Scan for the cell matching the given text and deliver its (X, Y) coordinate at center. 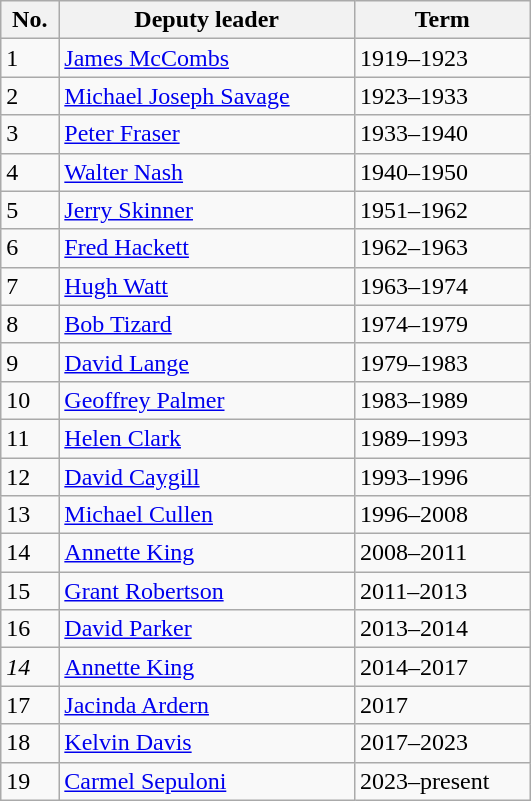
1983–1989 (442, 400)
1933–1940 (442, 134)
1923–1933 (442, 96)
1989–1993 (442, 438)
Jerry Skinner (207, 210)
Carmel Sepuloni (207, 781)
David Parker (207, 629)
1963–1974 (442, 286)
10 (30, 400)
1962–1963 (442, 248)
1979–1983 (442, 362)
James McCombs (207, 58)
David Lange (207, 362)
Term (442, 20)
1919–1923 (442, 58)
5 (30, 210)
Jacinda Ardern (207, 705)
Bob Tizard (207, 324)
2 (30, 96)
18 (30, 743)
1951–1962 (442, 210)
7 (30, 286)
Michael Joseph Savage (207, 96)
2013–2014 (442, 629)
Hugh Watt (207, 286)
1 (30, 58)
16 (30, 629)
Helen Clark (207, 438)
6 (30, 248)
1974–1979 (442, 324)
David Caygill (207, 477)
15 (30, 591)
Grant Robertson (207, 591)
11 (30, 438)
1940–1950 (442, 172)
17 (30, 705)
3 (30, 134)
Kelvin Davis (207, 743)
1993–1996 (442, 477)
9 (30, 362)
No. (30, 20)
Fred Hackett (207, 248)
19 (30, 781)
Peter Fraser (207, 134)
Geoffrey Palmer (207, 400)
2023–present (442, 781)
2011–2013 (442, 591)
8 (30, 324)
2014–2017 (442, 667)
13 (30, 515)
Walter Nash (207, 172)
2017–2023 (442, 743)
1996–2008 (442, 515)
4 (30, 172)
2008–2011 (442, 553)
2017 (442, 705)
12 (30, 477)
Michael Cullen (207, 515)
Deputy leader (207, 20)
